Locate the cell with the specified text and output its [x, y] center coordinate. 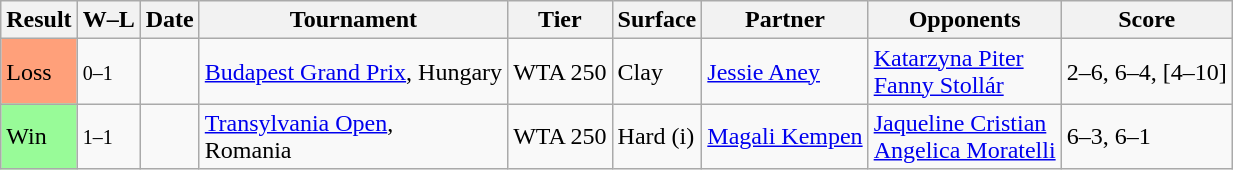
6–3, 6–1 [1146, 136]
Katarzyna Piter Fanny Stollár [964, 72]
Surface [657, 20]
Loss [39, 72]
Hard (i) [657, 136]
Score [1146, 20]
Magali Kempen [785, 136]
Result [39, 20]
Clay [657, 72]
1–1 [108, 136]
Jessie Aney [785, 72]
Jaqueline Cristian Angelica Moratelli [964, 136]
Tournament [353, 20]
0–1 [108, 72]
2–6, 6–4, [4–10] [1146, 72]
Date [170, 20]
W–L [108, 20]
Partner [785, 20]
Tier [560, 20]
Budapest Grand Prix, Hungary [353, 72]
Opponents [964, 20]
Transylvania Open, Romania [353, 136]
Win [39, 136]
